Locate the cell with the specified text and output its (X, Y) center coordinate. 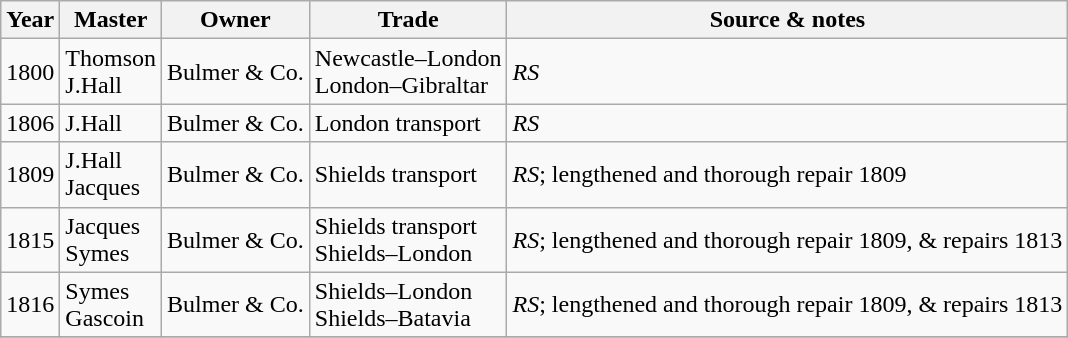
Newcastle–LondonLondon–Gibraltar (408, 72)
JacquesSymes (111, 240)
SymesGascoin (111, 304)
J.Hall (111, 123)
Source & notes (788, 20)
J.HallJacques (111, 174)
Owner (236, 20)
1816 (30, 304)
Shields transportShields–London (408, 240)
Year (30, 20)
1815 (30, 240)
Master (111, 20)
Shields–LondonShields–Batavia (408, 304)
London transport (408, 123)
Trade (408, 20)
1806 (30, 123)
ThomsonJ.Hall (111, 72)
Shields transport (408, 174)
1800 (30, 72)
RS; lengthened and thorough repair 1809 (788, 174)
1809 (30, 174)
